Provide the (x, y) coordinate of the cell's center where the given text is located.  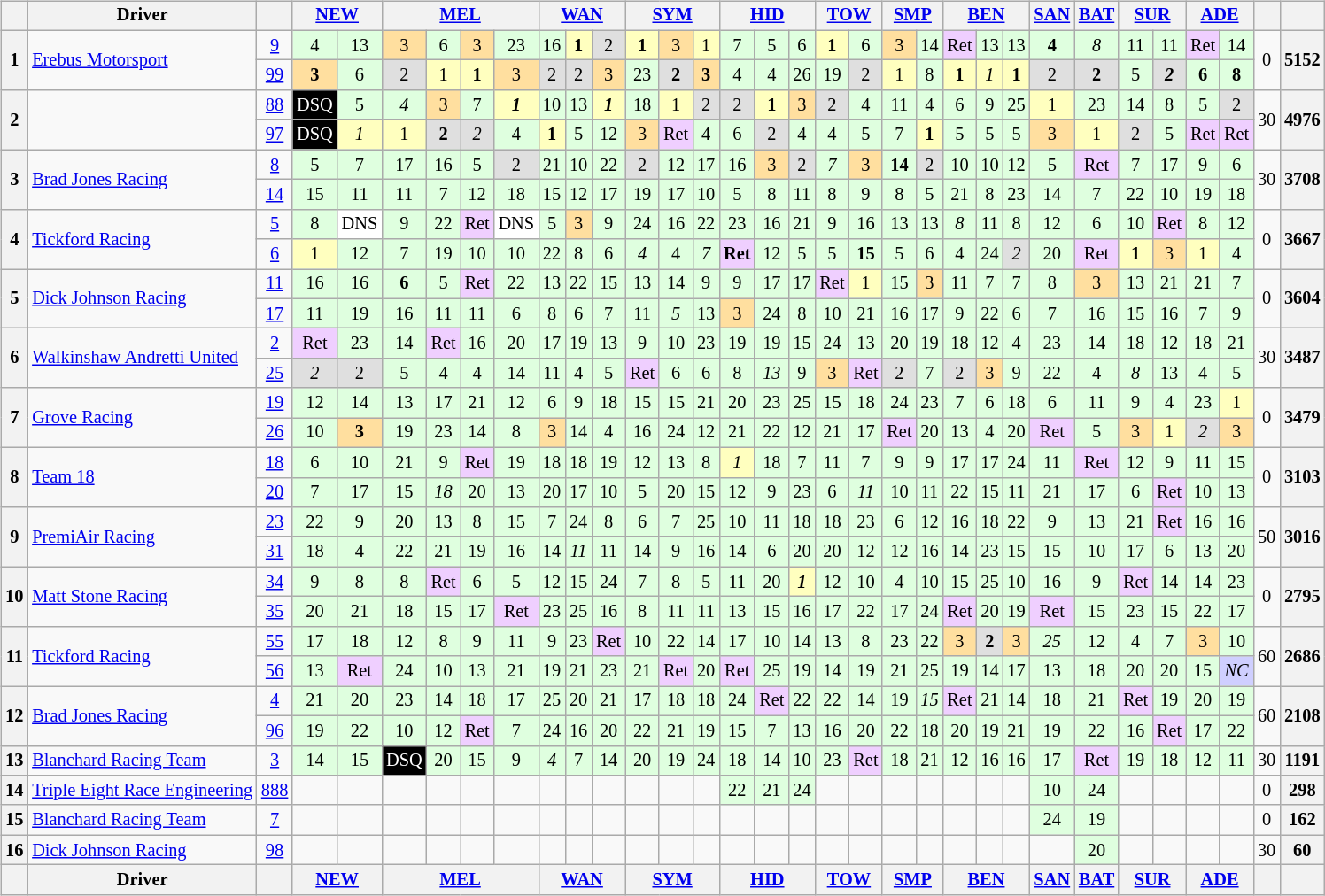
2686 (1302, 655)
162 (1302, 820)
96 (275, 730)
Triple Eight Race Engineering (142, 791)
Grove Racing (142, 418)
PremiAir Racing (142, 537)
3667 (1302, 239)
1191 (1302, 761)
2795 (1302, 597)
3479 (1302, 418)
99 (275, 75)
Erebus Motorsport (142, 60)
3604 (1302, 299)
3487 (1302, 358)
298 (1302, 791)
Matt Stone Racing (142, 597)
97 (275, 135)
35 (275, 612)
4976 (1302, 120)
34 (275, 582)
3103 (1302, 476)
Team 18 (142, 476)
3708 (1302, 179)
50 (1267, 537)
31 (275, 552)
Walkinshaw Andretti United (142, 358)
55 (275, 641)
98 (275, 850)
88 (275, 105)
888 (275, 791)
NC (1236, 671)
2108 (1302, 715)
3016 (1302, 537)
5152 (1302, 60)
56 (275, 671)
